From the cell containing the given text, extract its center point as (x, y) coordinate. 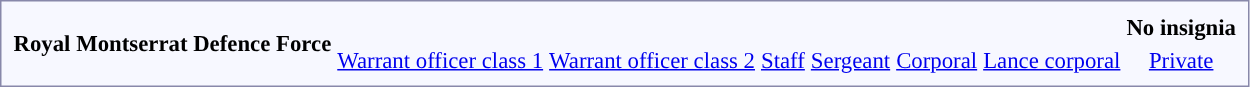
Lance corporal (1052, 60)
Sergeant (850, 60)
Private (1182, 60)
Staff (782, 60)
Warrant officer class 1 (440, 60)
No insignia (1182, 27)
Royal Montserrat Defence Force (172, 44)
Corporal (937, 60)
Warrant officer class 2 (652, 60)
